Detect which cell encompasses the target text, then output its (x, y) center coordinate. 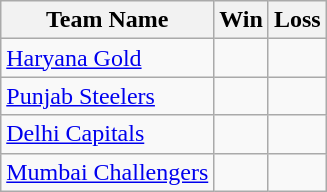
Delhi Capitals (108, 134)
Punjab Steelers (108, 96)
Mumbai Challengers (108, 172)
Haryana Gold (108, 58)
Loss (297, 20)
Win (242, 20)
Team Name (108, 20)
